Determine the [x, y] coordinate at the center of the cell enclosing the given text.  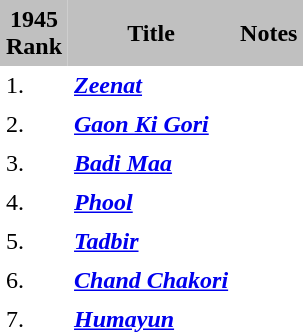
Title [151, 33]
4. [34, 202]
3. [34, 164]
Phool [151, 202]
6. [34, 280]
Zeenat [151, 86]
Notes [268, 33]
Badi Maa [151, 164]
1. [34, 86]
5. [34, 242]
1945Rank [34, 33]
Tadbir [151, 242]
2. [34, 124]
Chand Chakori [151, 280]
Gaon Ki Gori [151, 124]
